For the text-containing cell, return its midpoint in (X, Y) coordinate format. 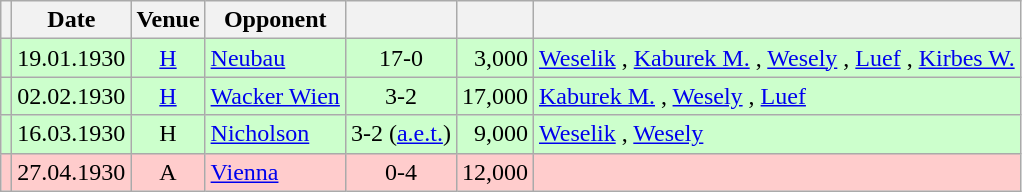
3-2 (400, 96)
Vienna (275, 172)
9,000 (494, 134)
16.03.1930 (72, 134)
17,000 (494, 96)
Nicholson (275, 134)
27.04.1930 (72, 172)
A (168, 172)
19.01.1930 (72, 58)
17-0 (400, 58)
Weselik , Wesely (776, 134)
Weselik , Kaburek M. , Wesely , Luef , Kirbes W. (776, 58)
Neubau (275, 58)
Venue (168, 20)
Wacker Wien (275, 96)
0-4 (400, 172)
12,000 (494, 172)
Date (72, 20)
02.02.1930 (72, 96)
Opponent (275, 20)
3,000 (494, 58)
Kaburek M. , Wesely , Luef (776, 96)
3-2 (a.e.t.) (400, 134)
